From the cell containing the given text, extract its center point as (X, Y) coordinate. 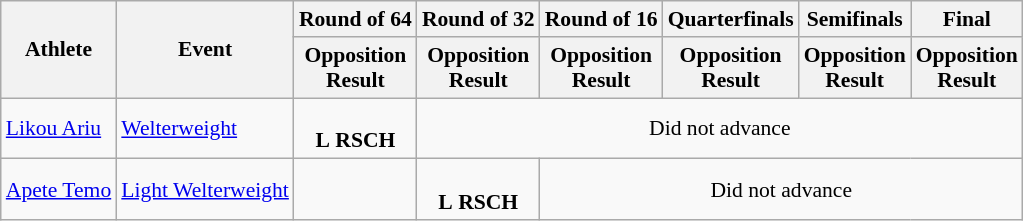
Likou Ariu (59, 128)
Apete Temo (59, 190)
Light Welterweight (205, 190)
Round of 32 (478, 19)
Round of 64 (356, 19)
Welterweight (205, 128)
Quarterfinals (731, 19)
Final (967, 19)
Athlete (59, 50)
Event (205, 50)
Semifinals (855, 19)
Round of 16 (602, 19)
